Find where the given text appears and provide that cell's center as (x, y) coordinate. 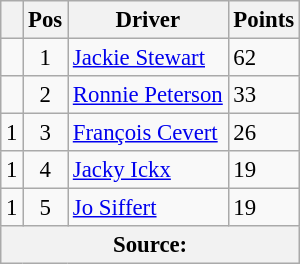
26 (264, 133)
Jo Siffert (148, 208)
Points (264, 20)
3 (46, 133)
François Cevert (148, 133)
Pos (46, 20)
5 (46, 208)
Ronnie Peterson (148, 95)
Source: (150, 245)
Driver (148, 20)
Jacky Ickx (148, 170)
33 (264, 95)
Jackie Stewart (148, 58)
2 (46, 95)
4 (46, 170)
62 (264, 58)
